Determine the (x, y) coordinate at the center of the cell enclosing the given text.  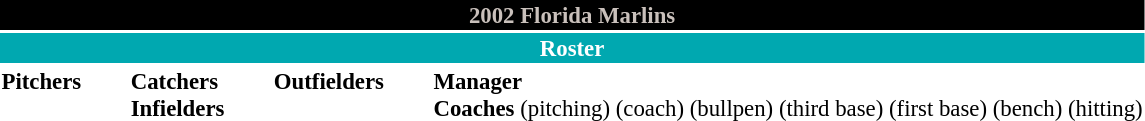
2002 Florida Marlins (572, 15)
Roster (572, 48)
